Provide the [x, y] coordinate of the cell's center where the given text is located.  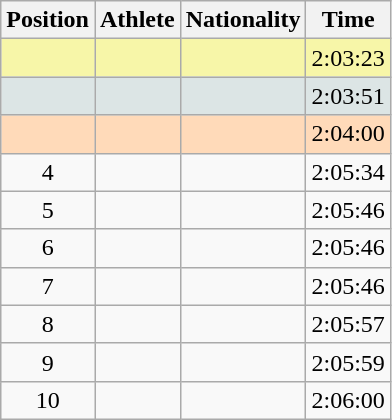
10 [48, 400]
5 [48, 210]
2:04:00 [348, 134]
6 [48, 248]
2:05:59 [348, 362]
2:06:00 [348, 400]
Position [48, 20]
Nationality [243, 20]
2:03:51 [348, 96]
4 [48, 172]
2:03:23 [348, 58]
9 [48, 362]
2:05:34 [348, 172]
7 [48, 286]
Athlete [137, 20]
2:05:57 [348, 324]
Time [348, 20]
8 [48, 324]
